Search for the cell housing the specified text and yield its (x, y) center coordinate. 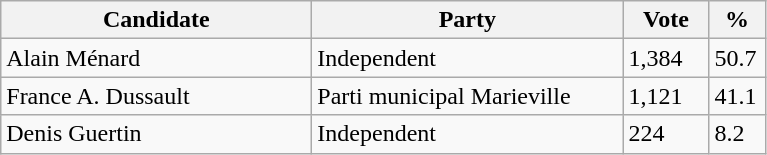
224 (666, 134)
Candidate (156, 20)
1,121 (666, 96)
Party (468, 20)
% (737, 20)
Alain Ménard (156, 58)
1,384 (666, 58)
Denis Guertin (156, 134)
France A. Dussault (156, 96)
41.1 (737, 96)
Vote (666, 20)
Parti municipal Marieville (468, 96)
50.7 (737, 58)
8.2 (737, 134)
